Output the [x, y] coordinate of the center of the cell containing the given text.  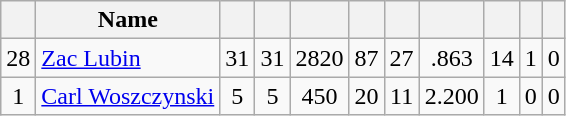
.863 [452, 58]
14 [502, 58]
450 [320, 96]
2.200 [452, 96]
27 [402, 58]
87 [366, 58]
Carl Woszczynski [128, 96]
2820 [320, 58]
20 [366, 96]
11 [402, 96]
Name [128, 20]
28 [18, 58]
Zac Lubin [128, 58]
